Determine the (x, y) coordinate at the center of the cell enclosing the given text.  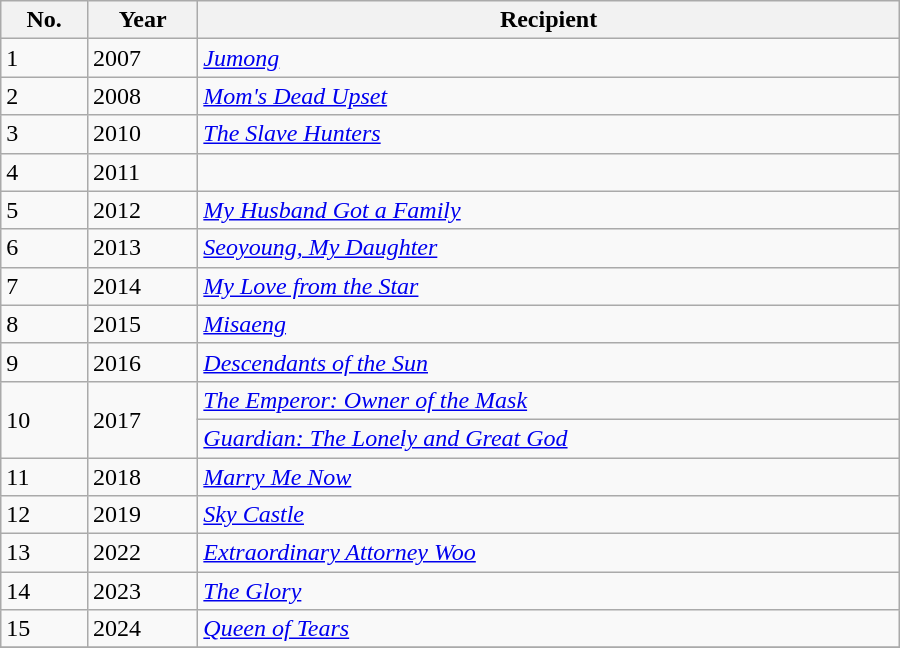
Year (142, 20)
2 (44, 96)
2017 (142, 419)
2024 (142, 629)
The Glory (548, 591)
Marry Me Now (548, 477)
12 (44, 515)
Jumong (548, 58)
2023 (142, 591)
No. (44, 20)
2019 (142, 515)
2007 (142, 58)
2022 (142, 553)
15 (44, 629)
The Slave Hunters (548, 134)
8 (44, 324)
2012 (142, 210)
2008 (142, 96)
Extraordinary Attorney Woo (548, 553)
10 (44, 419)
My Husband Got a Family (548, 210)
Queen of Tears (548, 629)
The Emperor: Owner of the Mask (548, 400)
Descendants of the Sun (548, 362)
My Love from the Star (548, 286)
3 (44, 134)
14 (44, 591)
9 (44, 362)
2011 (142, 172)
Sky Castle (548, 515)
Misaeng (548, 324)
1 (44, 58)
2015 (142, 324)
4 (44, 172)
6 (44, 248)
Mom's Dead Upset (548, 96)
Seoyoung, My Daughter (548, 248)
5 (44, 210)
2018 (142, 477)
11 (44, 477)
Recipient (548, 20)
2016 (142, 362)
Guardian: The Lonely and Great God (548, 438)
7 (44, 286)
2014 (142, 286)
2010 (142, 134)
13 (44, 553)
2013 (142, 248)
